For the text-containing cell, return its midpoint in (x, y) coordinate format. 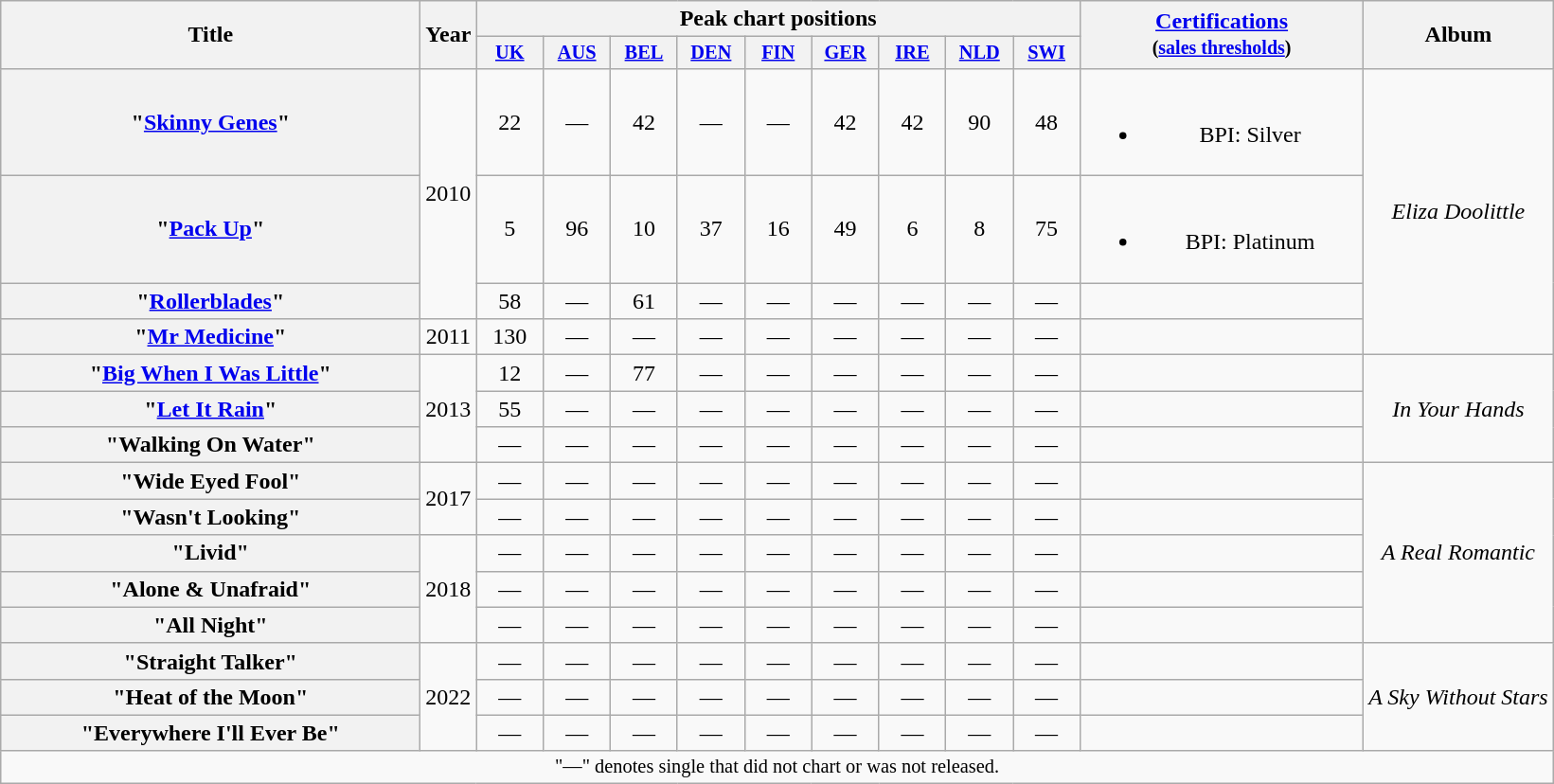
"All Night" (210, 625)
2022 (449, 697)
GER (845, 53)
2010 (449, 193)
AUS (578, 53)
77 (644, 373)
UK (509, 53)
"Alone & Unafraid" (210, 589)
49 (845, 229)
Album (1458, 35)
SWI (1047, 53)
"Big When I Was Little" (210, 373)
"—" denotes single that did not chart or was not released. (777, 767)
55 (509, 409)
10 (644, 229)
A Sky Without Stars (1458, 697)
75 (1047, 229)
In Your Hands (1458, 409)
"Mr Medicine" (210, 337)
5 (509, 229)
37 (710, 229)
"Let It Rain" (210, 409)
Title (210, 35)
NLD (979, 53)
90 (979, 121)
"Rollerblades" (210, 301)
BPI: Platinum (1222, 229)
"Wide Eyed Fool" (210, 481)
61 (644, 301)
2018 (449, 589)
FIN (778, 53)
Certifications(sales thresholds) (1222, 35)
Peak chart positions (778, 19)
48 (1047, 121)
8 (979, 229)
IRE (913, 53)
58 (509, 301)
2017 (449, 499)
BPI: Silver (1222, 121)
12 (509, 373)
22 (509, 121)
"Walking On Water" (210, 445)
"Wasn't Looking" (210, 517)
"Heat of the Moon" (210, 697)
Year (449, 35)
Eliza Doolittle (1458, 211)
6 (913, 229)
2013 (449, 409)
"Everywhere I'll Ever Be" (210, 733)
"Skinny Genes" (210, 121)
BEL (644, 53)
"Straight Talker" (210, 661)
"Livid" (210, 553)
16 (778, 229)
2011 (449, 337)
A Real Romantic (1458, 553)
96 (578, 229)
130 (509, 337)
DEN (710, 53)
"Pack Up" (210, 229)
